Output the (x, y) coordinate of the center of the cell containing the given text.  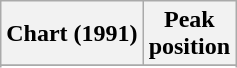
Peakposition (189, 34)
Chart (1991) (72, 34)
